Identify which cell holds the provided text, then report its (x, y) central coordinate. 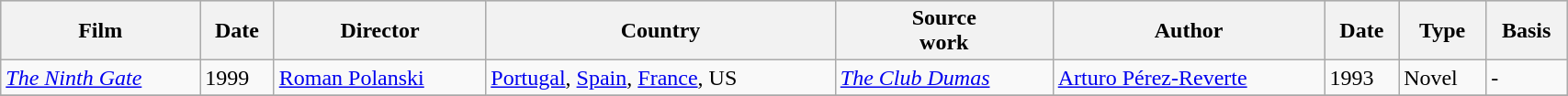
Author (1189, 31)
- (1527, 78)
The Ninth Gate (101, 78)
Roman Polanski (380, 78)
Country (661, 31)
Type (1442, 31)
1999 (237, 78)
Basis (1527, 31)
The Club Dumas (944, 78)
Sourcework (944, 31)
Arturo Pérez-Reverte (1189, 78)
Director (380, 31)
1993 (1361, 78)
Novel (1442, 78)
Portugal, Spain, France, US (661, 78)
Film (101, 31)
